Pinpoint the cell where the given text exists, returning its (x, y) midpoint coordinate. 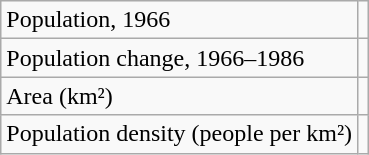
Area (km²) (180, 96)
Population, 1966 (180, 20)
Population change, 1966–1986 (180, 58)
Population density (people per km²) (180, 134)
